Pinpoint the cell where the given text exists, returning its (X, Y) midpoint coordinate. 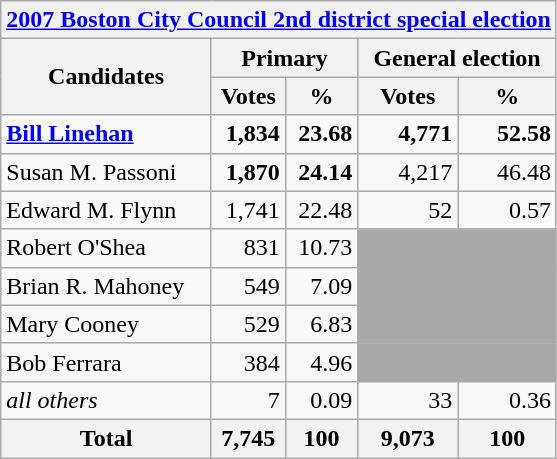
549 (248, 286)
33 (408, 400)
4,217 (408, 172)
Bob Ferrara (106, 362)
7 (248, 400)
1,870 (248, 172)
24.14 (321, 172)
0.57 (508, 210)
Edward M. Flynn (106, 210)
6.83 (321, 324)
Susan M. Passoni (106, 172)
46.48 (508, 172)
Candidates (106, 77)
10.73 (321, 248)
1,741 (248, 210)
Primary (284, 58)
22.48 (321, 210)
23.68 (321, 134)
0.09 (321, 400)
831 (248, 248)
52 (408, 210)
Brian R. Mahoney (106, 286)
9,073 (408, 438)
Bill Linehan (106, 134)
384 (248, 362)
1,834 (248, 134)
0.36 (508, 400)
all others (106, 400)
529 (248, 324)
Total (106, 438)
Robert O'Shea (106, 248)
4,771 (408, 134)
7,745 (248, 438)
Mary Cooney (106, 324)
2007 Boston City Council 2nd district special election (279, 20)
General election (458, 58)
7.09 (321, 286)
52.58 (508, 134)
4.96 (321, 362)
